Identify which cell holds the provided text, then report its [x, y] central coordinate. 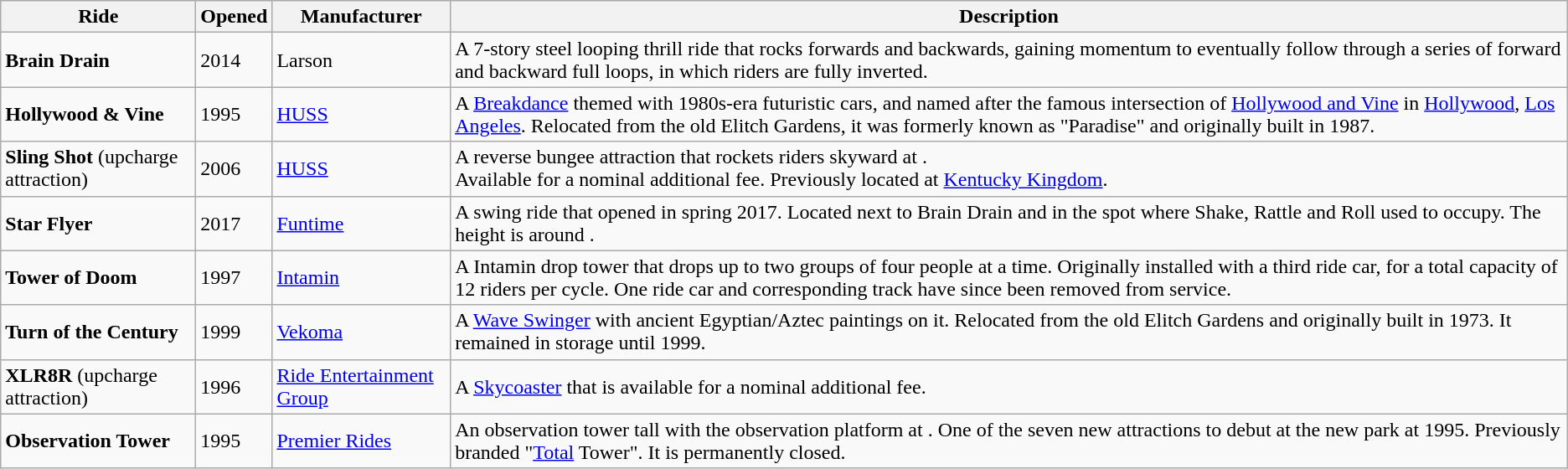
1997 [235, 278]
1999 [235, 332]
2017 [235, 223]
Observation Tower [99, 441]
Opened [235, 17]
A Skycoaster that is available for a nominal additional fee. [1009, 387]
Funtime [362, 223]
Premier Rides [362, 441]
Ride Entertainment Group [362, 387]
Brain Drain [99, 60]
Star Flyer [99, 223]
2006 [235, 169]
1996 [235, 387]
Larson [362, 60]
Turn of the Century [99, 332]
Vekoma [362, 332]
Intamin [362, 278]
XLR8R (upcharge attraction) [99, 387]
Manufacturer [362, 17]
Description [1009, 17]
Hollywood & Vine [99, 114]
2014 [235, 60]
Sling Shot (upcharge attraction) [99, 169]
A reverse bungee attraction that rockets riders skyward at .Available for a nominal additional fee. Previously located at Kentucky Kingdom. [1009, 169]
Ride [99, 17]
Tower of Doom [99, 278]
